Scan for the cell matching the given text and deliver its [X, Y] coordinate at center. 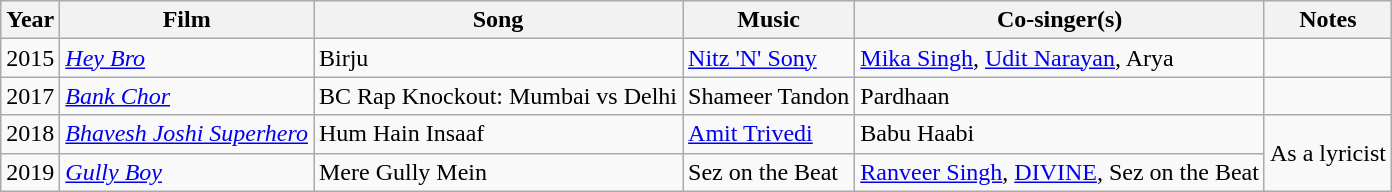
Bank Chor [187, 96]
Gully Boy [187, 172]
2018 [30, 134]
Birju [498, 58]
Bhavesh Joshi Superhero [187, 134]
Film [187, 20]
Mere Gully Mein [498, 172]
Babu Haabi [1060, 134]
Hum Hain Insaaf [498, 134]
Nitz 'N' Sony [769, 58]
Year [30, 20]
2019 [30, 172]
Pardhaan [1060, 96]
Amit Trivedi [769, 134]
BC Rap Knockout: Mumbai vs Delhi [498, 96]
2017 [30, 96]
Hey Bro [187, 58]
Shameer Tandon [769, 96]
As a lyricist [1328, 153]
2015 [30, 58]
Song [498, 20]
Co-singer(s) [1060, 20]
Notes [1328, 20]
Mika Singh, Udit Narayan, Arya [1060, 58]
Sez on the Beat [769, 172]
Music [769, 20]
Ranveer Singh, DIVINE, Sez on the Beat [1060, 172]
